Return [X, Y] of the center of cell containing provided text 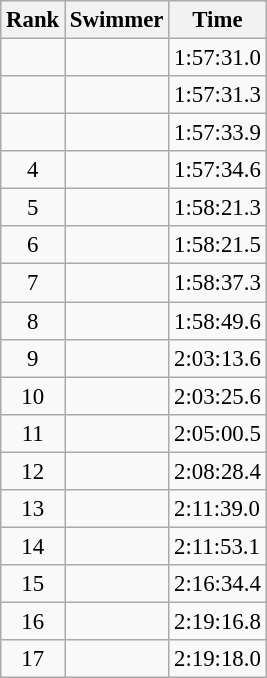
2:16:34.4 [218, 584]
1:58:37.3 [218, 283]
10 [33, 396]
6 [33, 245]
2:08:28.4 [218, 471]
2:05:00.5 [218, 433]
Swimmer [117, 20]
11 [33, 433]
9 [33, 358]
1:58:21.5 [218, 245]
1:57:31.0 [218, 58]
2:11:39.0 [218, 509]
2:19:16.8 [218, 621]
13 [33, 509]
14 [33, 546]
2:03:25.6 [218, 396]
1:58:21.3 [218, 208]
2:03:13.6 [218, 358]
2:11:53.1 [218, 546]
5 [33, 208]
1:57:33.9 [218, 133]
1:58:49.6 [218, 321]
7 [33, 283]
1:57:31.3 [218, 95]
12 [33, 471]
Time [218, 20]
2:19:18.0 [218, 659]
1:57:34.6 [218, 170]
17 [33, 659]
15 [33, 584]
Rank [33, 20]
16 [33, 621]
8 [33, 321]
4 [33, 170]
